Locate the cell with the specified text and output its (X, Y) center coordinate. 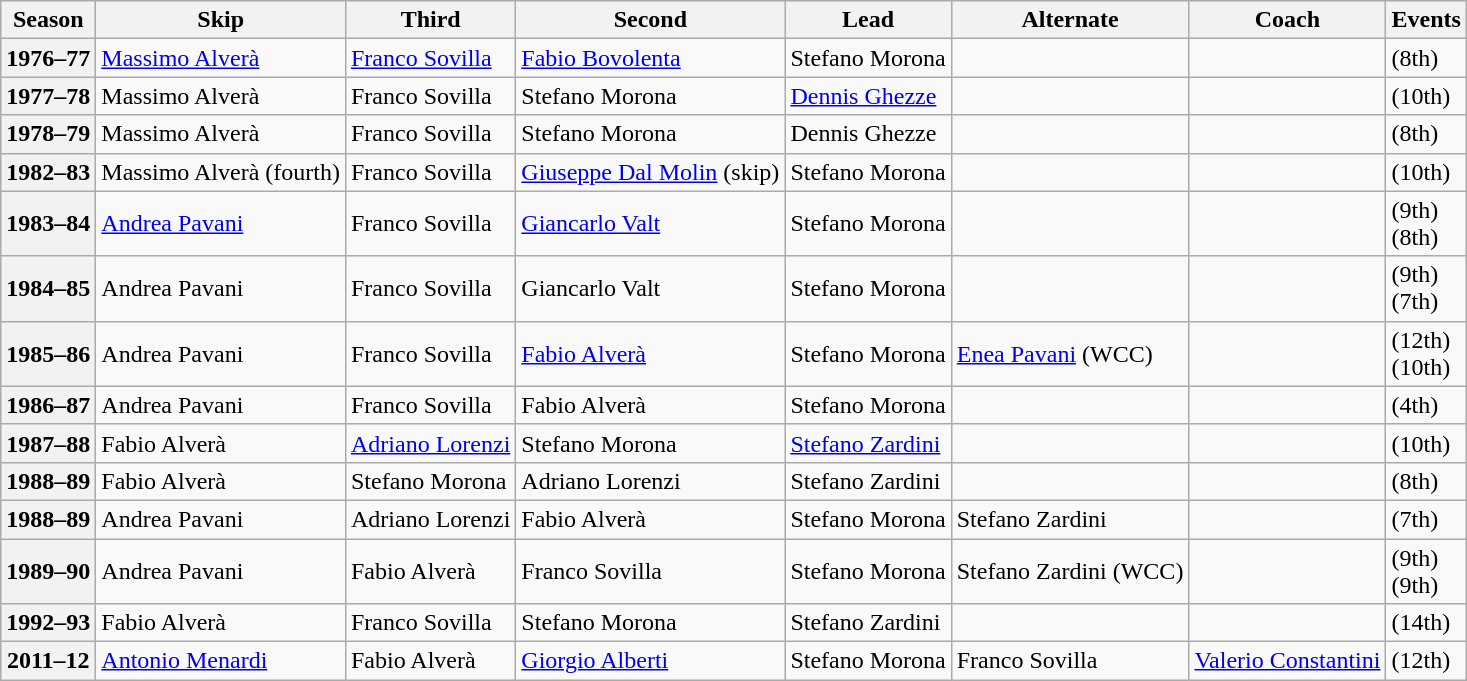
1992–93 (48, 623)
Events (1426, 20)
Enea Pavani (WCC) (1070, 354)
(12th) (10th) (1426, 354)
1986–87 (48, 405)
1982–83 (48, 172)
1976–77 (48, 58)
2011–12 (48, 661)
Stefano Zardini (WCC) (1070, 570)
(4th) (1426, 405)
Skip (221, 20)
Lead (868, 20)
1983–84 (48, 224)
Alternate (1070, 20)
Second (650, 20)
(7th) (1426, 519)
(9th) (8th) (1426, 224)
1987–88 (48, 443)
1978–79 (48, 134)
(9th) (7th) (1426, 288)
(12th) (1426, 661)
(14th) (1426, 623)
Third (430, 20)
(9th) (9th) (1426, 570)
Coach (1288, 20)
Valerio Constantini (1288, 661)
Giuseppe Dal Molin (skip) (650, 172)
1985–86 (48, 354)
1977–78 (48, 96)
Massimo Alverà (fourth) (221, 172)
1989–90 (48, 570)
Season (48, 20)
Fabio Bovolenta (650, 58)
Giorgio Alberti (650, 661)
Antonio Menardi (221, 661)
1984–85 (48, 288)
